For the text-containing cell, return its midpoint in [x, y] coordinate format. 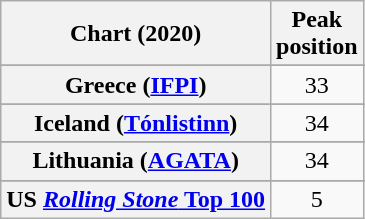
Greece (IFPI) [136, 85]
5 [317, 199]
33 [317, 85]
Chart (2020) [136, 34]
Lithuania (AGATA) [136, 161]
Iceland (Tónlistinn) [136, 123]
US Rolling Stone Top 100 [136, 199]
Peakposition [317, 34]
